Provide the [x, y] coordinate of the cell's center where the given text is located.  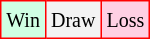
Loss [126, 20]
Draw [72, 20]
Win [24, 20]
